Find where the given text appears and provide that cell's center as (x, y) coordinate. 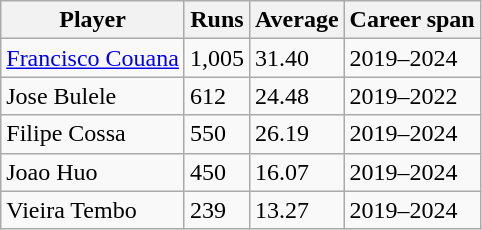
Jose Bulele (93, 96)
612 (216, 96)
Filipe Cossa (93, 134)
1,005 (216, 58)
Vieira Tembo (93, 210)
Career span (412, 20)
24.48 (296, 96)
239 (216, 210)
2019–2022 (412, 96)
Average (296, 20)
26.19 (296, 134)
550 (216, 134)
Runs (216, 20)
Joao Huo (93, 172)
13.27 (296, 210)
Player (93, 20)
16.07 (296, 172)
Francisco Couana (93, 58)
450 (216, 172)
31.40 (296, 58)
